Search for the cell housing the specified text and yield its (X, Y) center coordinate. 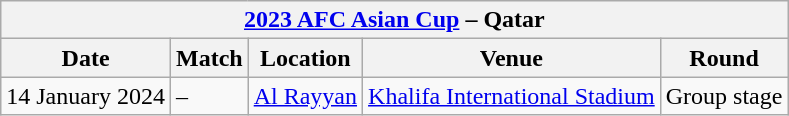
– (209, 96)
14 January 2024 (86, 96)
Match (209, 58)
Date (86, 58)
Round (724, 58)
Khalifa International Stadium (512, 96)
Venue (512, 58)
Location (305, 58)
Group stage (724, 96)
Al Rayyan (305, 96)
2023 AFC Asian Cup – Qatar (394, 20)
